Locate the cell with the specified text and output its (x, y) center coordinate. 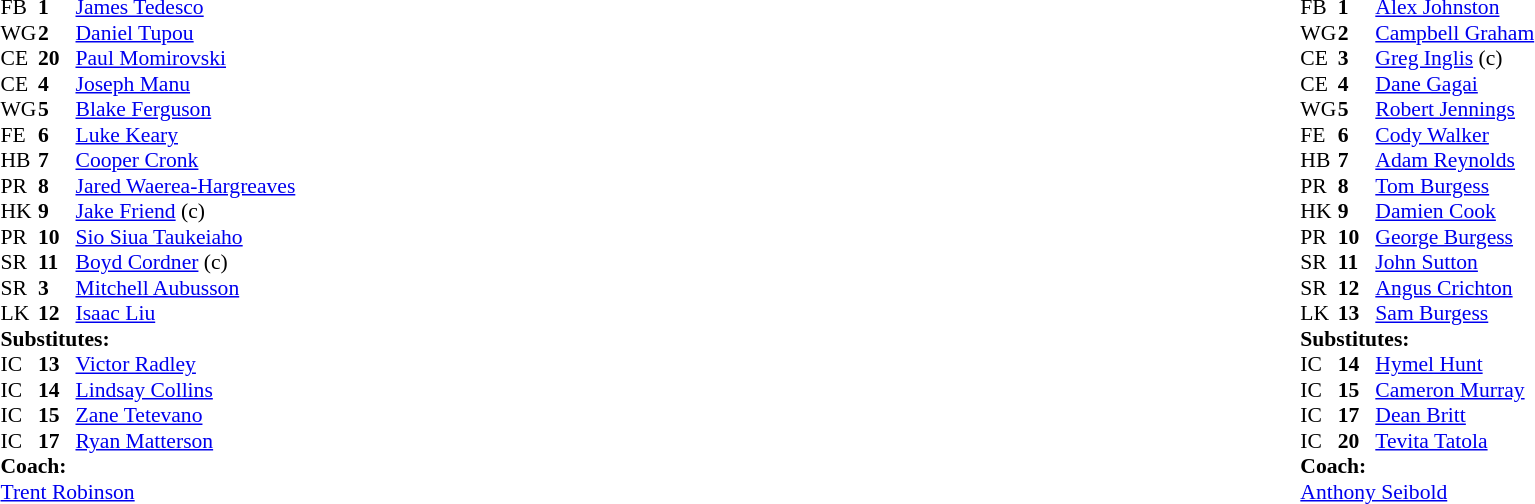
Joseph Manu (186, 84)
Tom Burgess (1454, 186)
Hymel Hunt (1454, 365)
Adam Reynolds (1454, 161)
Tevita Tatola (1454, 441)
Robert Jennings (1454, 109)
Jake Friend (c) (186, 211)
Angus Crichton (1454, 288)
Mitchell Aubusson (186, 288)
Dane Gagai (1454, 84)
Daniel Tupou (186, 33)
Cooper Cronk (186, 161)
Zane Tetevano (186, 415)
Cameron Murray (1454, 390)
Campbell Graham (1454, 33)
Dean Britt (1454, 415)
Sam Burgess (1454, 313)
Sio Siua Taukeiaho (186, 237)
Boyd Cordner (c) (186, 263)
Ryan Matterson (186, 441)
Damien Cook (1454, 211)
Victor Radley (186, 365)
Lindsay Collins (186, 390)
John Sutton (1454, 263)
Greg Inglis (c) (1454, 59)
Blake Ferguson (186, 109)
Jared Waerea-Hargreaves (186, 186)
Cody Walker (1454, 135)
Luke Keary (186, 135)
Paul Momirovski (186, 59)
Isaac Liu (186, 313)
George Burgess (1454, 237)
